Extract the [x, y] coordinate from the center of the cell holding the provided text.  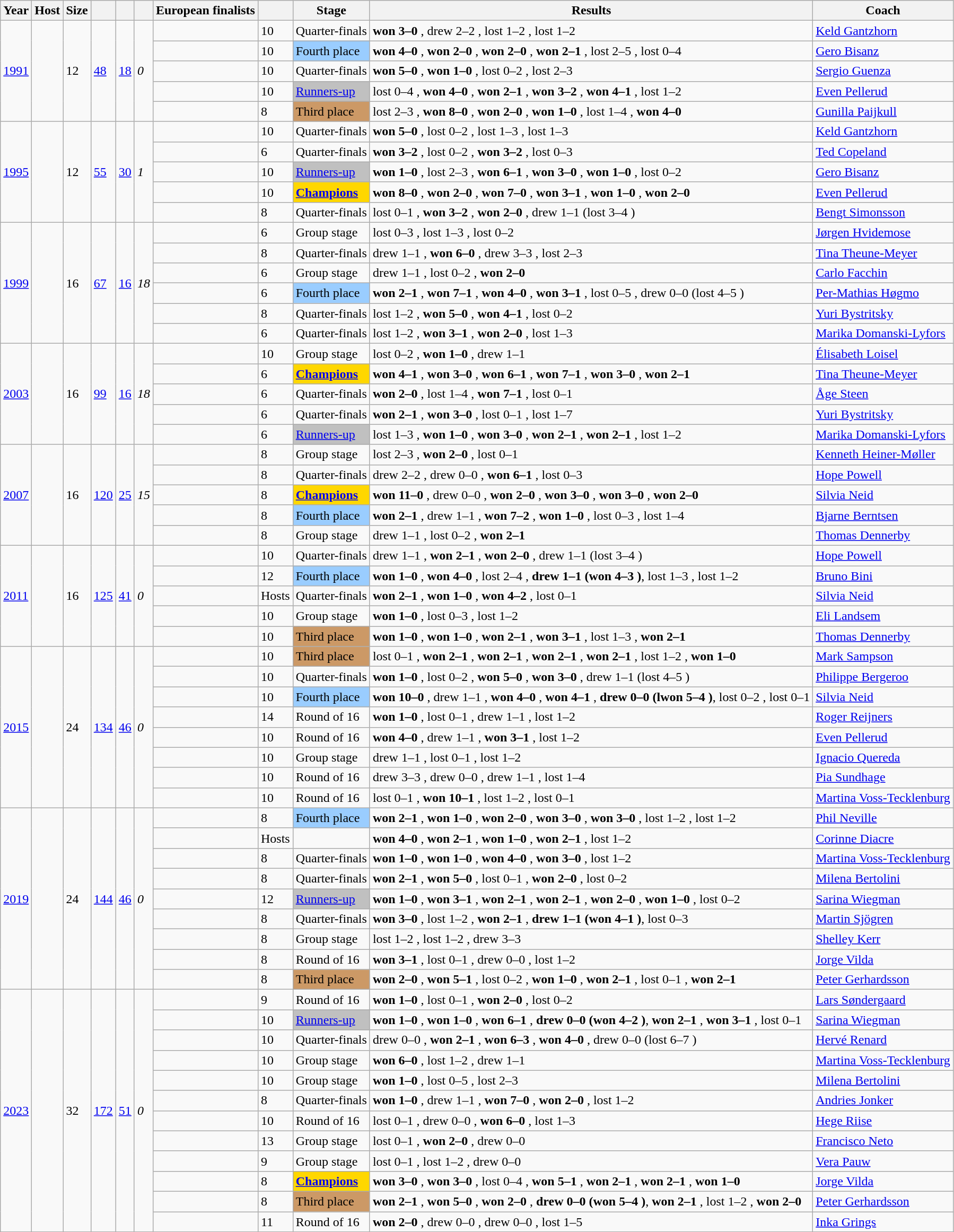
1995 [16, 172]
67 [103, 283]
Francisco Neto [883, 1141]
Inka Grings [883, 1221]
2011 [16, 596]
won 1–0 , won 1–0 , won 4–0 , won 3–0 , lost 1–2 [591, 858]
won 1–0 , lost 0–2 , won 5–0 , won 3–0 , drew 1–1 (lost 4–5 ) [591, 677]
144 [103, 898]
won 3–0 , lost 1–2 , won 2–1 , drew 1–1 (won 4–1 ), lost 0–3 [591, 919]
lost 0–4 , won 4–0 , won 2–1 , won 3–2 , won 4–1 , lost 1–2 [591, 91]
won 8–0 , won 2–0 , won 7–0 , won 3–1 , won 1–0 , won 2–0 [591, 192]
won 6–0 , lost 1–2 , drew 1–1 [591, 1060]
1999 [16, 283]
won 1–0 , lost 0–3 , lost 1–2 [591, 616]
Per-Mathias Høgmo [883, 293]
won 4–1 , won 3–0 , won 6–1 , won 7–1 , won 3–0 , won 2–1 [591, 374]
Phil Neville [883, 818]
41 [125, 596]
2003 [16, 394]
51 [125, 1111]
Hervé Renard [883, 1040]
Bengt Simonsson [883, 212]
lost 2–3 , won 2–0 , lost 0–1 [591, 455]
Kenneth Heiner-Møller [883, 455]
Lars Søndergaard [883, 1000]
won 2–1 , won 7–1 , won 4–0 , won 3–1 , lost 0–5 , drew 0–0 (lost 4–5 ) [591, 293]
Ignacio Quereda [883, 757]
won 3–0 , won 3–0 , lost 0–4 , won 5–1 , won 2–1 , won 2–1 , won 1–0 [591, 1181]
lost 0–1 , won 2–1 , won 2–1 , won 2–1 , won 2–1 , lost 1–2 , won 1–0 [591, 657]
Carlo Facchin [883, 273]
14 [275, 717]
won 1–0 , drew 1–1 , won 7–0 , won 2–0 , lost 1–2 [591, 1100]
lost 0–1 , won 3–2 , won 2–0 , drew 1–1 (lost 3–4 ) [591, 212]
Coach [883, 11]
won 2–0 , lost 1–4 , won 7–1 , lost 0–1 [591, 394]
Corinne Diacre [883, 838]
Élisabeth Loisel [883, 354]
Sergio Guenza [883, 71]
172 [103, 1111]
won 1–0 , won 4–0 , lost 2–4 , drew 1–1 (won 4–3 ), lost 1–3 , lost 1–2 [591, 575]
Pia Sundhage [883, 777]
Bjarne Berntsen [883, 515]
Martin Sjögren [883, 919]
lost 0–1 , drew 0–0 , won 6–0 , lost 1–3 [591, 1121]
drew 1–1 , lost 0–2 , won 2–0 [591, 273]
won 1–0 , lost 0–1 , won 2–0 , lost 0–2 [591, 1000]
lost 0–1 , won 10–1 , lost 1–2 , lost 0–1 [591, 798]
won 2–1 , won 5–0 , lost 0–1 , won 2–0 , lost 0–2 [591, 878]
Stage [331, 11]
Host [48, 11]
won 2–1 , drew 1–1 , won 7–2 , won 1–0 , lost 0–3 , lost 1–4 [591, 515]
lost 0–2 , won 1–0 , drew 1–1 [591, 354]
11 [275, 1221]
won 2–0 , won 5–1 , lost 0–2 , won 1–0 , won 2–1 , lost 0–1 , won 2–1 [591, 980]
2015 [16, 727]
120 [103, 495]
Andries Jonker [883, 1100]
Ted Copeland [883, 152]
won 3–0 , drew 2–2 , lost 1–2 , lost 1–2 [591, 31]
Hege Riise [883, 1121]
won 1–0 , won 1–0 , won 2–1 , won 3–1 , lost 1–3 , won 2–1 [591, 636]
won 1–0 , won 3–1 , won 2–1 , won 2–1 , won 2–0 , won 1–0 , lost 0–2 [591, 899]
Size [77, 11]
won 2–1 , won 1–0 , won 4–2 , lost 0–1 [591, 596]
Results [591, 11]
drew 2–2 , drew 0–0 , won 6–1 , lost 0–3 [591, 475]
won 2–1 , won 1–0 , won 2–0 , won 3–0 , won 3–0 , lost 1–2 , lost 1–2 [591, 818]
Eli Landsem [883, 616]
13 [275, 1141]
won 2–1 , won 5–0 , won 2–0 , drew 0–0 (won 5–4 ), won 2–1 , lost 1–2 , won 2–0 [591, 1201]
99 [103, 394]
European finalists [205, 11]
lost 1–3 , won 1–0 , won 3–0 , won 2–1 , won 2–1 , lost 1–2 [591, 434]
Jørgen Hvidemose [883, 232]
lost 1–2 , won 3–1 , won 2–0 , lost 1–3 [591, 334]
drew 1–1 , lost 0–2 , won 2–1 [591, 535]
30 [125, 172]
55 [103, 172]
lost 1–2 , lost 1–2 , drew 3–3 [591, 939]
2023 [16, 1111]
1 [143, 172]
won 11–0 , drew 0–0 , won 2–0 , won 3–0 , won 3–0 , won 2–0 [591, 495]
won 2–1 , won 3–0 , lost 0–1 , lost 1–7 [591, 414]
drew 1–1 , won 2–1 , won 2–0 , drew 1–1 (lost 3–4 ) [591, 555]
won 1–0 , lost 2–3 , won 6–1 , won 3–0 , won 1–0 , lost 0–2 [591, 172]
1991 [16, 71]
drew 1–1 , lost 0–1 , lost 1–2 [591, 757]
Gunilla Paijkull [883, 111]
drew 1–1 , won 6–0 , drew 3–3 , lost 2–3 [591, 253]
Roger Reijners [883, 717]
won 4–0 , won 2–0 , won 2–0 , won 2–1 , lost 2–5 , lost 0–4 [591, 51]
won 5–0 , lost 0–2 , lost 1–3 , lost 1–3 [591, 132]
Åge Steen [883, 394]
won 1–0 , lost 0–5 , lost 2–3 [591, 1080]
won 4–0 , drew 1–1 , won 3–1 , lost 1–2 [591, 737]
won 3–2 , lost 0–2 , won 3–2 , lost 0–3 [591, 152]
25 [125, 495]
Philippe Bergeroo [883, 677]
won 1–0 , lost 0–1 , drew 1–1 , lost 1–2 [591, 717]
134 [103, 727]
drew 0–0 , won 2–1 , won 6–3 , won 4–0 , drew 0–0 (lost 6–7 ) [591, 1040]
Shelley Kerr [883, 939]
125 [103, 596]
won 1–0 , won 1–0 , won 6–1 , drew 0–0 (won 4–2 ), won 2–1 , won 3–1 , lost 0–1 [591, 1020]
Year [16, 11]
2019 [16, 898]
2007 [16, 495]
won 2–0 , drew 0–0 , drew 0–0 , lost 1–5 [591, 1221]
lost 2–3 , won 8–0 , won 2–0 , won 1–0 , lost 1–4 , won 4–0 [591, 111]
lost 0–1 , won 2–0 , drew 0–0 [591, 1141]
won 4–0 , won 2–1 , won 1–0 , won 2–1 , lost 1–2 [591, 838]
won 5–0 , won 1–0 , lost 0–2 , lost 2–3 [591, 71]
15 [143, 495]
lost 0–1 , lost 1–2 , drew 0–0 [591, 1161]
lost 1–2 , won 5–0 , won 4–1 , lost 0–2 [591, 313]
won 3–1 , lost 0–1 , drew 0–0 , lost 1–2 [591, 959]
48 [103, 71]
Vera Pauw [883, 1161]
32 [77, 1111]
Bruno Bini [883, 575]
drew 3–3 , drew 0–0 , drew 1–1 , lost 1–4 [591, 777]
won 10–0 , drew 1–1 , won 4–0 , won 4–1 , drew 0–0 (lwon 5–4 ), lost 0–2 , lost 0–1 [591, 697]
Mark Sampson [883, 657]
lost 0–3 , lost 1–3 , lost 0–2 [591, 232]
